Detect which cell encompasses the target text, then output its (X, Y) center coordinate. 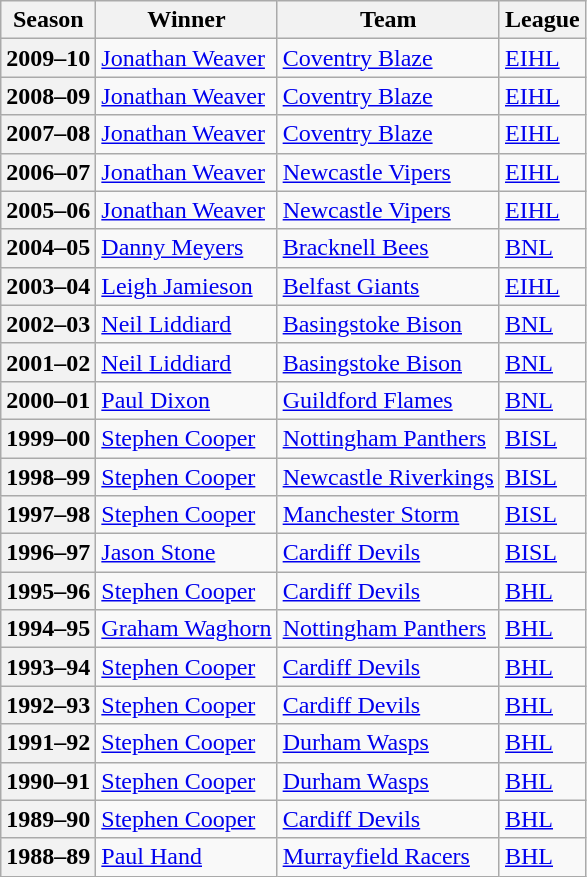
1999–00 (48, 438)
Season (48, 20)
1989–90 (48, 819)
2008–09 (48, 96)
Paul Hand (186, 857)
2000–01 (48, 400)
2003–04 (48, 286)
2001–02 (48, 362)
2004–05 (48, 248)
Murrayfield Racers (388, 857)
Graham Waghorn (186, 629)
Paul Dixon (186, 400)
1990–91 (48, 781)
Manchester Storm (388, 515)
2007–08 (48, 134)
1998–99 (48, 477)
Newcastle Riverkings (388, 477)
Belfast Giants (388, 286)
1991–92 (48, 743)
1993–94 (48, 667)
2002–03 (48, 324)
Guildford Flames (388, 400)
1997–98 (48, 515)
Jason Stone (186, 553)
1994–95 (48, 629)
League (542, 20)
1988–89 (48, 857)
Leigh Jamieson (186, 286)
1995–96 (48, 591)
Winner (186, 20)
2009–10 (48, 58)
Team (388, 20)
2006–07 (48, 172)
1992–93 (48, 705)
Danny Meyers (186, 248)
1996–97 (48, 553)
2005–06 (48, 210)
Bracknell Bees (388, 248)
